Return the (X, Y) coordinate for the center point of the cell that contains the specified text.  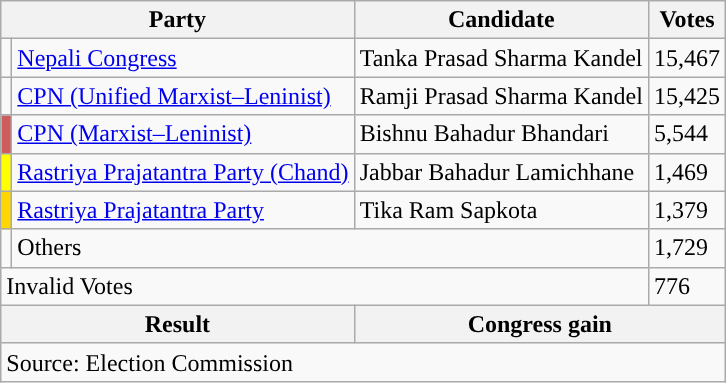
1,379 (686, 210)
1,729 (686, 248)
Others (330, 248)
5,544 (686, 134)
Result (178, 324)
Tanka Prasad Sharma Kandel (501, 58)
Candidate (501, 20)
CPN (Marxist–Leninist) (183, 134)
Rastriya Prajatantra Party (183, 210)
Congress gain (540, 324)
Tika Ram Sapkota (501, 210)
Invalid Votes (325, 286)
CPN (Unified Marxist–Leninist) (183, 96)
1,469 (686, 172)
15,425 (686, 96)
776 (686, 286)
15,467 (686, 58)
Ramji Prasad Sharma Kandel (501, 96)
Jabbar Bahadur Lamichhane (501, 172)
Votes (686, 20)
Bishnu Bahadur Bhandari (501, 134)
Source: Election Commission (364, 362)
Nepali Congress (183, 58)
Party (178, 20)
Rastriya Prajatantra Party (Chand) (183, 172)
